Output the (x, y) coordinate of the center of the cell containing the given text.  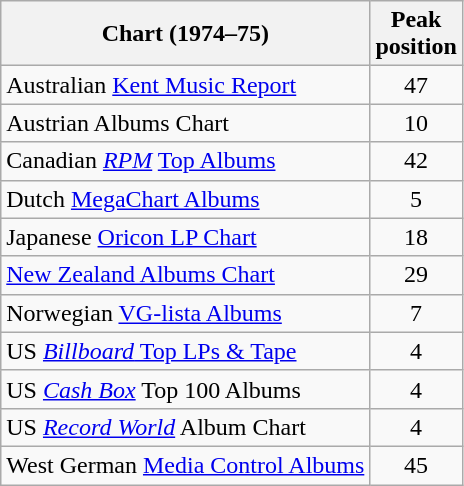
18 (416, 237)
New Zealand Albums Chart (186, 275)
10 (416, 123)
Austrian Albums Chart (186, 123)
47 (416, 85)
29 (416, 275)
42 (416, 161)
Dutch MegaChart Albums (186, 199)
5 (416, 199)
Norwegian VG-lista Albums (186, 313)
Peakposition (416, 34)
Japanese Oricon LP Chart (186, 237)
Chart (1974–75) (186, 34)
US Billboard Top LPs & Tape (186, 351)
US Record World Album Chart (186, 427)
7 (416, 313)
US Cash Box Top 100 Albums (186, 389)
45 (416, 465)
West German Media Control Albums (186, 465)
Australian Kent Music Report (186, 85)
Canadian RPM Top Albums (186, 161)
